Extract the [X, Y] coordinate from the center of the cell holding the provided text.  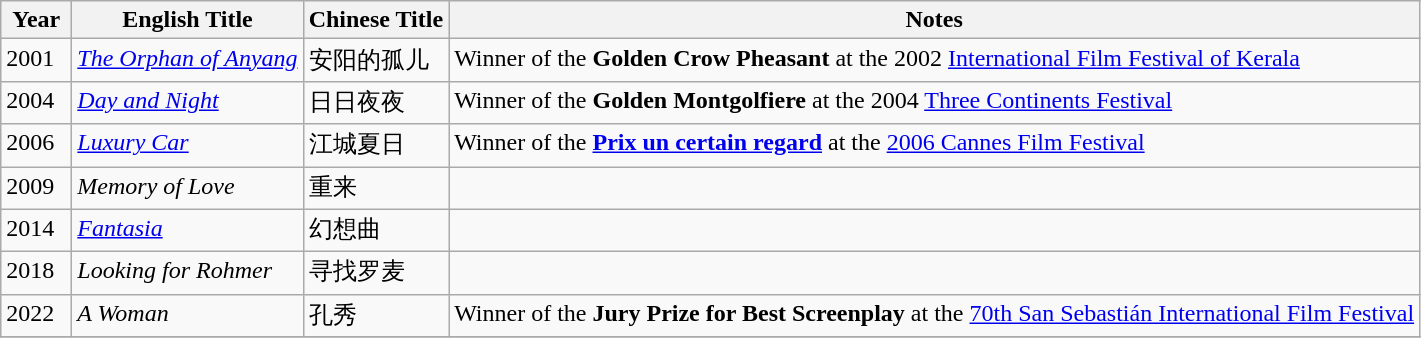
Luxury Car [188, 146]
2018 [36, 274]
2009 [36, 188]
Winner of the Golden Montgolfiere at the 2004 Three Continents Festival [934, 102]
The Orphan of Anyang [188, 60]
Day and Night [188, 102]
Winner of the Prix un certain regard at the 2006 Cannes Film Festival [934, 146]
Year [36, 20]
Fantasia [188, 230]
幻想曲 [376, 230]
English Title [188, 20]
日日夜夜 [376, 102]
Notes [934, 20]
江城夏日 [376, 146]
Looking for Rohmer [188, 274]
安阳的孤儿 [376, 60]
2001 [36, 60]
Winner of the Jury Prize for Best Screenplay at the 70th San Sebastián International Film Festival [934, 316]
A Woman [188, 316]
重来 [376, 188]
2014 [36, 230]
2006 [36, 146]
Chinese Title [376, 20]
寻找罗麦 [376, 274]
2022 [36, 316]
孔秀 [376, 316]
Memory of Love [188, 188]
2004 [36, 102]
Winner of the Golden Crow Pheasant at the 2002 International Film Festival of Kerala [934, 60]
